Return the (x, y) coordinate for the center point of the cell that contains the specified text.  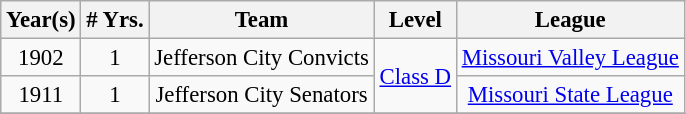
Class D (415, 76)
Jefferson City Convicts (262, 58)
Missouri State League (570, 95)
Year(s) (41, 20)
1902 (41, 58)
Missouri Valley League (570, 58)
Level (415, 20)
Team (262, 20)
1911 (41, 95)
# Yrs. (115, 20)
Jefferson City Senators (262, 95)
League (570, 20)
